Capture the cell that displays the provided text and extract its (x, y) central coordinate. 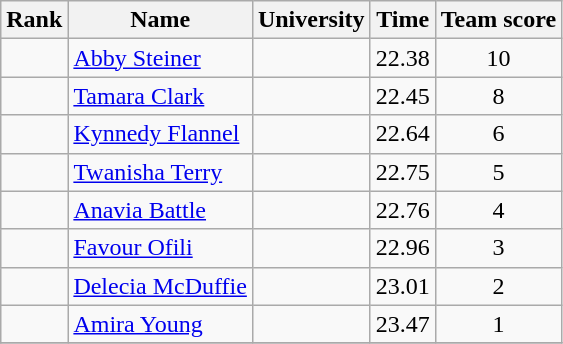
Amira Young (160, 324)
University (311, 20)
4 (498, 210)
Kynnedy Flannel (160, 134)
Abby Steiner (160, 58)
5 (498, 172)
22.45 (402, 96)
Tamara Clark (160, 96)
Rank (34, 20)
Anavia Battle (160, 210)
Favour Ofili (160, 248)
22.96 (402, 248)
1 (498, 324)
22.76 (402, 210)
10 (498, 58)
3 (498, 248)
22.75 (402, 172)
22.64 (402, 134)
2 (498, 286)
Delecia McDuffie (160, 286)
Name (160, 20)
8 (498, 96)
Twanisha Terry (160, 172)
Team score (498, 20)
6 (498, 134)
Time (402, 20)
23.01 (402, 286)
22.38 (402, 58)
23.47 (402, 324)
